Pinpoint the cell where the given text exists, returning its [x, y] midpoint coordinate. 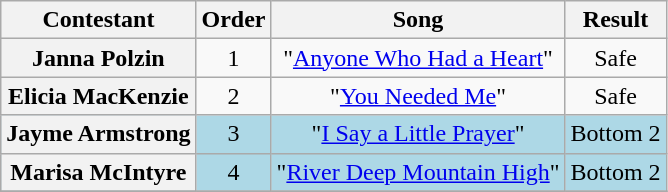
"Anyone Who Had a Heart" [418, 58]
1 [234, 58]
"I Say a Little Prayer" [418, 134]
Order [234, 20]
Janna Polzin [98, 58]
Marisa McIntyre [98, 172]
2 [234, 96]
Song [418, 20]
3 [234, 134]
Contestant [98, 20]
Jayme Armstrong [98, 134]
Elicia MacKenzie [98, 96]
4 [234, 172]
"You Needed Me" [418, 96]
Result [616, 20]
"River Deep Mountain High" [418, 172]
